Pinpoint the cell where the given text exists, returning its [x, y] midpoint coordinate. 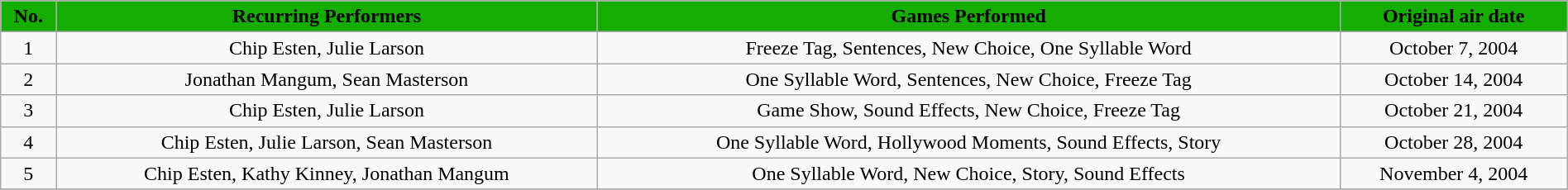
Original air date [1454, 17]
Games Performed [968, 17]
2 [28, 79]
Jonathan Mangum, Sean Masterson [327, 79]
Chip Esten, Julie Larson, Sean Masterson [327, 142]
Freeze Tag, Sentences, New Choice, One Syllable Word [968, 48]
Game Show, Sound Effects, New Choice, Freeze Tag [968, 111]
Recurring Performers [327, 17]
One Syllable Word, Sentences, New Choice, Freeze Tag [968, 79]
1 [28, 48]
October 14, 2004 [1454, 79]
November 4, 2004 [1454, 173]
5 [28, 173]
Chip Esten, Kathy Kinney, Jonathan Mangum [327, 173]
3 [28, 111]
No. [28, 17]
October 28, 2004 [1454, 142]
4 [28, 142]
One Syllable Word, Hollywood Moments, Sound Effects, Story [968, 142]
October 21, 2004 [1454, 111]
One Syllable Word, New Choice, Story, Sound Effects [968, 173]
October 7, 2004 [1454, 48]
